Output the [x, y] coordinate of the center of the cell containing the given text.  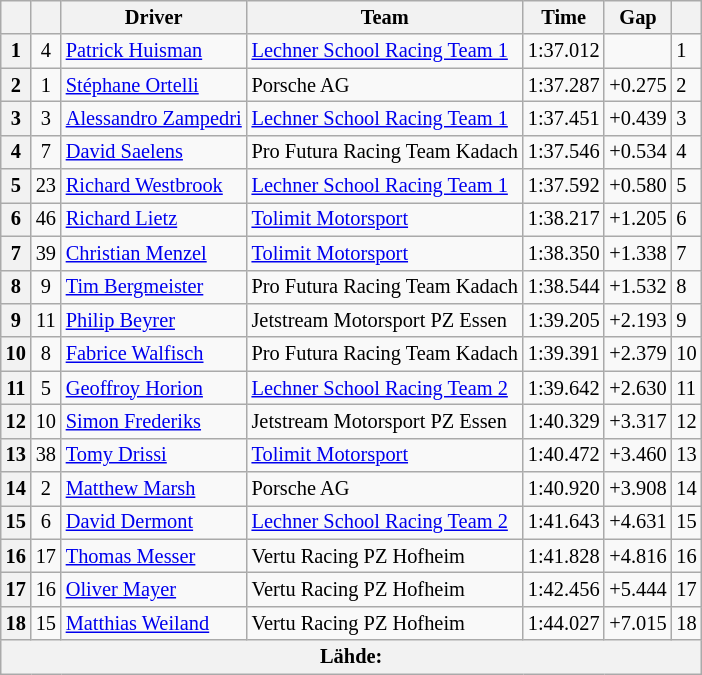
Fabrice Walfisch [154, 354]
Oliver Mayer [154, 589]
+7.015 [638, 623]
Time [564, 17]
Team [385, 17]
+4.816 [638, 556]
+1.205 [638, 219]
1:38.350 [564, 253]
+2.379 [638, 354]
+2.193 [638, 320]
Geoffroy Horion [154, 388]
Patrick Huisman [154, 51]
+0.439 [638, 118]
Gap [638, 17]
+3.317 [638, 421]
1:41.828 [564, 556]
+0.275 [638, 85]
Richard Lietz [154, 219]
David Dermont [154, 522]
+1.532 [638, 287]
+0.534 [638, 152]
Simon Frederiks [154, 421]
23 [46, 186]
1:37.287 [564, 85]
+3.460 [638, 455]
1:40.329 [564, 421]
Thomas Messer [154, 556]
David Saelens [154, 152]
Matthew Marsh [154, 489]
Stéphane Ortelli [154, 85]
+3.908 [638, 489]
Lähde: [352, 657]
Alessandro Zampedri [154, 118]
1:40.920 [564, 489]
Driver [154, 17]
1:37.451 [564, 118]
+1.338 [638, 253]
38 [46, 455]
1:38.217 [564, 219]
Philip Beyrer [154, 320]
Tim Bergmeister [154, 287]
1:38.544 [564, 287]
+5.444 [638, 589]
39 [46, 253]
+4.631 [638, 522]
+2.630 [638, 388]
Richard Westbrook [154, 186]
Christian Menzel [154, 253]
1:39.205 [564, 320]
1:37.012 [564, 51]
1:41.643 [564, 522]
1:39.391 [564, 354]
1:44.027 [564, 623]
46 [46, 219]
1:42.456 [564, 589]
Matthias Weiland [154, 623]
1:37.592 [564, 186]
1:40.472 [564, 455]
+0.580 [638, 186]
Tomy Drissi [154, 455]
1:39.642 [564, 388]
1:37.546 [564, 152]
